Identify which cell holds the provided text, then report its (x, y) central coordinate. 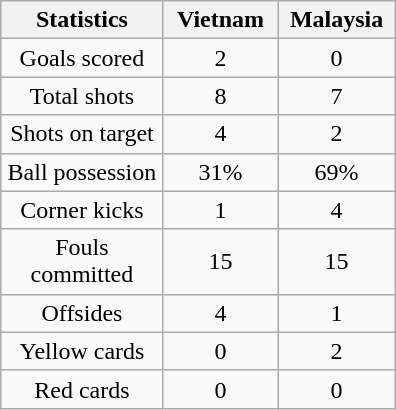
Vietnam (220, 20)
8 (220, 96)
Ball possession (82, 172)
31% (220, 172)
Goals scored (82, 58)
Yellow cards (82, 351)
Shots on target (82, 134)
Red cards (82, 389)
Statistics (82, 20)
Corner kicks (82, 210)
Malaysia (337, 20)
Offsides (82, 313)
7 (337, 96)
Total shots (82, 96)
69% (337, 172)
Fouls committed (82, 262)
